From the cell containing the given text, extract its center point as [X, Y] coordinate. 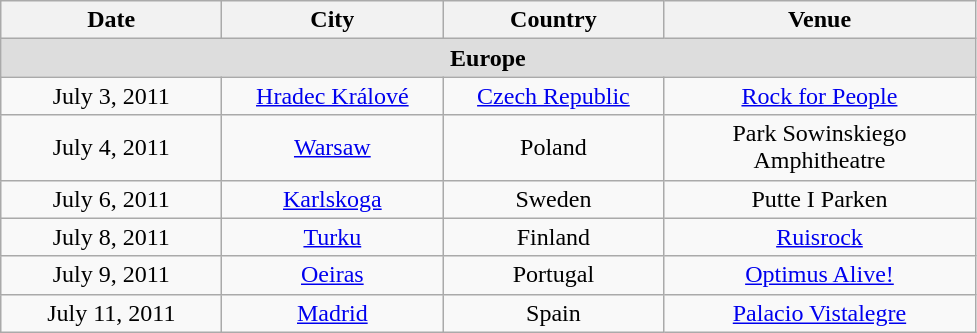
Turku [332, 237]
Ruisrock [820, 237]
July 6, 2011 [112, 199]
City [332, 20]
Hradec Králové [332, 96]
Rock for People [820, 96]
Spain [554, 313]
July 3, 2011 [112, 96]
Europe [488, 58]
July 8, 2011 [112, 237]
Warsaw [332, 148]
Madrid [332, 313]
Poland [554, 148]
Oeiras [332, 275]
Date [112, 20]
July 9, 2011 [112, 275]
Palacio Vistalegre [820, 313]
Finland [554, 237]
Venue [820, 20]
Optimus Alive! [820, 275]
Portugal [554, 275]
Country [554, 20]
Czech Republic [554, 96]
July 4, 2011 [112, 148]
Park Sowinskiego Amphitheatre [820, 148]
July 11, 2011 [112, 313]
Karlskoga [332, 199]
Putte I Parken [820, 199]
Sweden [554, 199]
